Find where the given text appears and provide that cell's center as [x, y] coordinate. 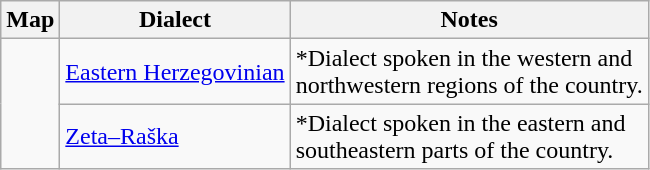
Dialect [175, 20]
*Dialect spoken in the eastern and southeastern parts of the country. [469, 136]
Notes [469, 20]
Zeta–Raška [175, 136]
*Dialect spoken in the western andnorthwestern regions of the country. [469, 72]
Map [30, 20]
Eastern Herzegovinian [175, 72]
